Pinpoint the cell where the given text exists, returning its (x, y) midpoint coordinate. 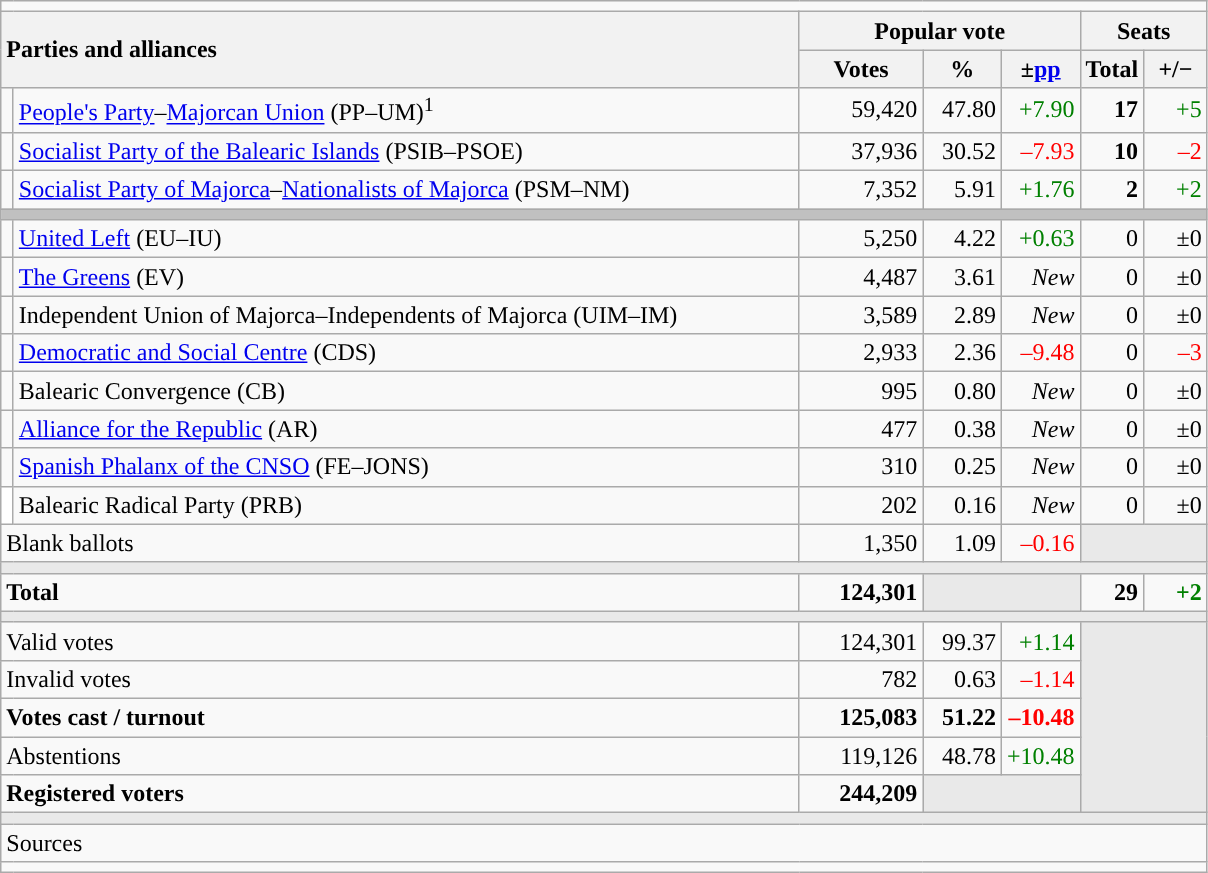
Seats (1144, 31)
2,933 (861, 353)
17 (1112, 110)
–0.16 (1040, 543)
125,083 (861, 718)
3.61 (962, 277)
People's Party–Majorcan Union (PP–UM)1 (406, 110)
5.91 (962, 190)
Balearic Radical Party (PRB) (406, 505)
1,350 (861, 543)
Parties and alliances (400, 50)
37,936 (861, 151)
Alliance for the Republic (AR) (406, 429)
United Left (EU–IU) (406, 239)
2 (1112, 190)
–2 (1176, 151)
0.63 (962, 679)
3,589 (861, 315)
2.89 (962, 315)
477 (861, 429)
99.37 (962, 641)
0.80 (962, 391)
Votes cast / turnout (400, 718)
310 (861, 467)
48.78 (962, 756)
1.09 (962, 543)
+1.76 (1040, 190)
+10.48 (1040, 756)
0.25 (962, 467)
30.52 (962, 151)
10 (1112, 151)
+1.14 (1040, 641)
0.38 (962, 429)
Socialist Party of the Balearic Islands (PSIB–PSOE) (406, 151)
Votes (861, 69)
995 (861, 391)
+/− (1176, 69)
–3 (1176, 353)
202 (861, 505)
Independent Union of Majorca–Independents of Majorca (UIM–IM) (406, 315)
Socialist Party of Majorca–Nationalists of Majorca (PSM–NM) (406, 190)
–1.14 (1040, 679)
59,420 (861, 110)
–9.48 (1040, 353)
% (962, 69)
Registered voters (400, 794)
Sources (604, 843)
29 (1112, 592)
51.22 (962, 718)
Blank ballots (400, 543)
119,126 (861, 756)
4.22 (962, 239)
47.80 (962, 110)
Abstentions (400, 756)
782 (861, 679)
+0.63 (1040, 239)
7,352 (861, 190)
0.16 (962, 505)
+5 (1176, 110)
Invalid votes (400, 679)
±pp (1040, 69)
Popular vote (940, 31)
2.36 (962, 353)
4,487 (861, 277)
Valid votes (400, 641)
Spanish Phalanx of the CNSO (FE–JONS) (406, 467)
–10.48 (1040, 718)
–7.93 (1040, 151)
+7.90 (1040, 110)
244,209 (861, 794)
The Greens (EV) (406, 277)
5,250 (861, 239)
Democratic and Social Centre (CDS) (406, 353)
Balearic Convergence (CB) (406, 391)
